Return [x, y] of the center of cell containing provided text 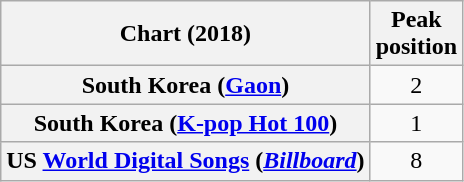
US World Digital Songs (Billboard) [186, 161]
2 [416, 85]
Peakposition [416, 34]
South Korea (Gaon) [186, 85]
South Korea (K-pop Hot 100) [186, 123]
1 [416, 123]
Chart (2018) [186, 34]
8 [416, 161]
